Extract the (x, y) coordinate from the center of the cell holding the provided text.  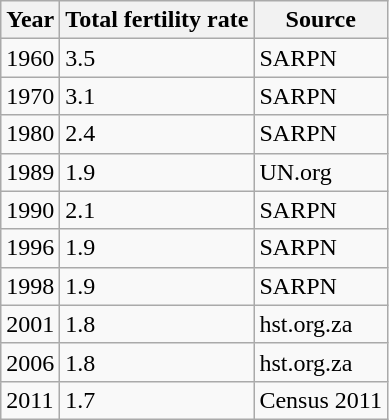
2.1 (157, 210)
1989 (30, 172)
1996 (30, 248)
1.7 (157, 400)
2001 (30, 324)
Year (30, 20)
1970 (30, 96)
3.5 (157, 58)
Census 2011 (321, 400)
1960 (30, 58)
2011 (30, 400)
Source (321, 20)
Total fertility rate (157, 20)
1980 (30, 134)
2.4 (157, 134)
2006 (30, 362)
3.1 (157, 96)
1990 (30, 210)
1998 (30, 286)
UN.org (321, 172)
